Output the [X, Y] coordinate of the center of the cell containing the given text.  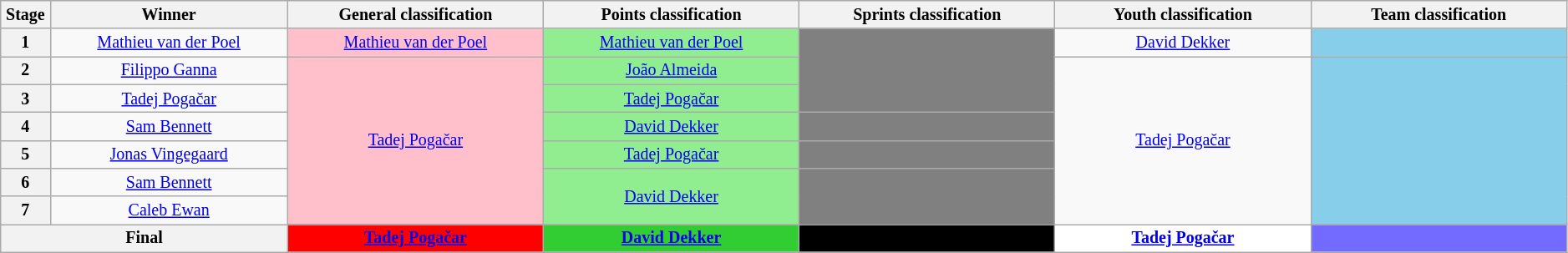
1 [25, 43]
5 [25, 154]
Team classification [1439, 15]
General classification [415, 15]
João Almeida [671, 70]
3 [25, 99]
2 [25, 70]
Winner [169, 15]
Jonas Vingegaard [169, 154]
Caleb Ewan [169, 210]
Sprints classification [927, 15]
Final [145, 239]
Points classification [671, 15]
Stage [25, 15]
4 [25, 127]
Filippo Ganna [169, 70]
7 [25, 210]
Youth classification [1183, 15]
6 [25, 182]
